Detect which cell encompasses the target text, then output its [X, Y] center coordinate. 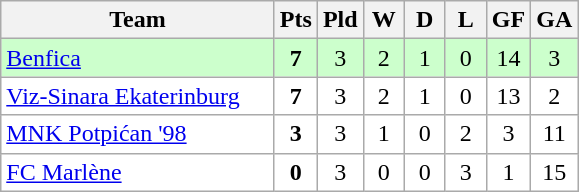
11 [554, 134]
GA [554, 20]
13 [508, 96]
MNK Potpićan '98 [138, 134]
FC Marlène [138, 172]
Team [138, 20]
Pts [296, 20]
L [466, 20]
GF [508, 20]
15 [554, 172]
D [424, 20]
Viz-Sinara Ekaterinburg [138, 96]
W [384, 20]
14 [508, 58]
Pld [340, 20]
Benfica [138, 58]
